Return (X, Y) of the center of cell containing provided text 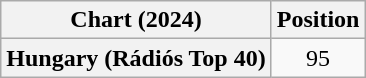
Chart (2024) (136, 20)
95 (318, 58)
Hungary (Rádiós Top 40) (136, 58)
Position (318, 20)
